Pinpoint the cell where the given text exists, returning its [x, y] midpoint coordinate. 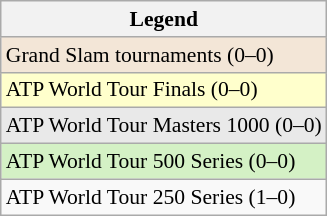
Grand Slam tournaments (0–0) [164, 55]
Legend [164, 19]
ATP World Tour 250 Series (1–0) [164, 197]
ATP World Tour 500 Series (0–0) [164, 162]
ATP World Tour Finals (0–0) [164, 90]
ATP World Tour Masters 1000 (0–0) [164, 126]
